Return the [X, Y] coordinate for the center point of the cell that contains the specified text.  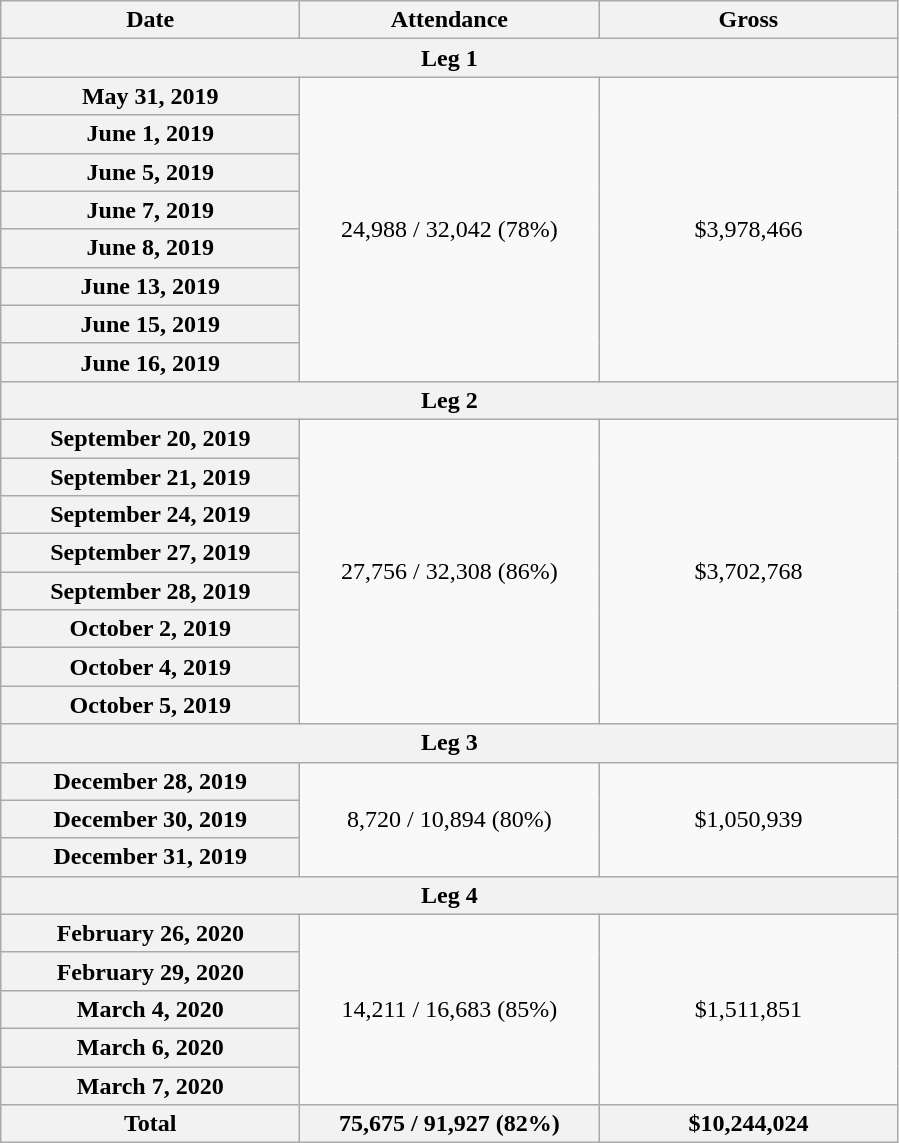
Date [150, 20]
September 20, 2019 [150, 438]
Gross [748, 20]
December 31, 2019 [150, 857]
Leg 2 [450, 400]
$1,511,851 [748, 1009]
24,988 / 32,042 (78%) [450, 229]
June 7, 2019 [150, 210]
December 28, 2019 [150, 781]
February 29, 2020 [150, 971]
September 21, 2019 [150, 477]
October 5, 2019 [150, 705]
$3,978,466 [748, 229]
75,675 / 91,927 (82%) [450, 1124]
Leg 1 [450, 58]
December 30, 2019 [150, 819]
March 4, 2020 [150, 1009]
$10,244,024 [748, 1124]
June 16, 2019 [150, 362]
Attendance [450, 20]
Leg 4 [450, 895]
February 26, 2020 [150, 933]
October 2, 2019 [150, 629]
$3,702,768 [748, 571]
May 31, 2019 [150, 96]
September 24, 2019 [150, 515]
June 13, 2019 [150, 286]
March 6, 2020 [150, 1047]
Total [150, 1124]
March 7, 2020 [150, 1085]
$1,050,939 [748, 819]
Leg 3 [450, 743]
June 1, 2019 [150, 134]
June 5, 2019 [150, 172]
8,720 / 10,894 (80%) [450, 819]
14,211 / 16,683 (85%) [450, 1009]
October 4, 2019 [150, 667]
June 8, 2019 [150, 248]
27,756 / 32,308 (86%) [450, 571]
June 15, 2019 [150, 324]
September 28, 2019 [150, 591]
September 27, 2019 [150, 553]
